Detect which cell encompasses the target text, then output its [X, Y] center coordinate. 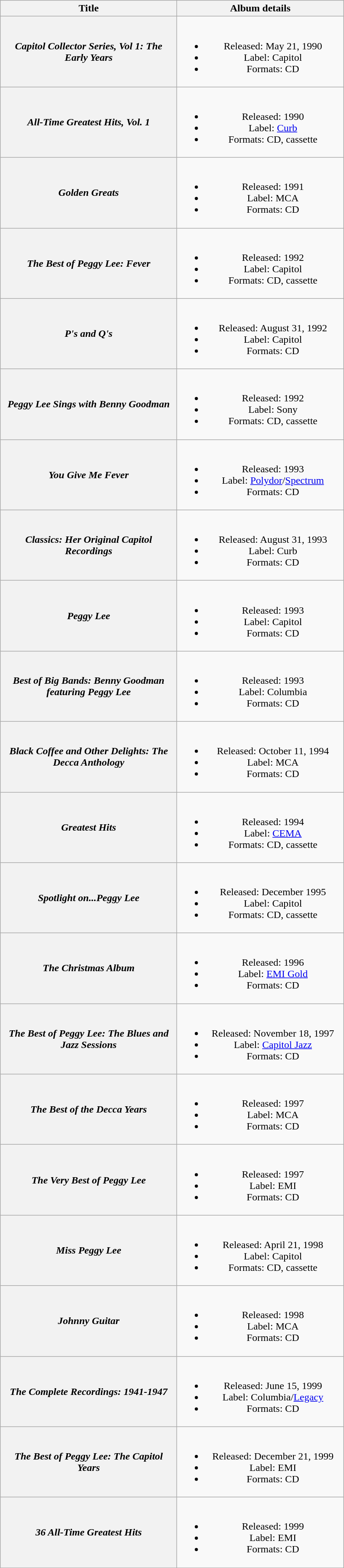
Released: May 21, 1990Label: CapitolFormats: CD [261, 51]
Released: 1997Label: EMIFormats: CD [261, 1180]
Released: 1999Label: EMIFormats: CD [261, 1532]
Released: 1992Label: SonyFormats: CD, cassette [261, 404]
Released: 1990Label: CurbFormats: CD, cassette [261, 122]
Classics: Her Original Capitol Recordings [89, 545]
Golden Greats [89, 192]
The Christmas Album [89, 968]
Capitol Collector Series, Vol 1: The Early Years [89, 51]
Released: December 21, 1999Label: EMIFormats: CD [261, 1462]
Released: December 1995Label: CapitolFormats: CD, cassette [261, 898]
The Best of the Decca Years [89, 1109]
Album details [261, 8]
The Best of Peggy Lee: Fever [89, 263]
Released: June 15, 1999Label: Columbia/LegacyFormats: CD [261, 1391]
The Best of Peggy Lee: The Blues and Jazz Sessions [89, 1039]
The Complete Recordings: 1941-1947 [89, 1391]
Greatest Hits [89, 827]
Peggy Lee Sings with Benny Goodman [89, 404]
Released: 1996Label: EMI GoldFormats: CD [261, 968]
Released: 1993Label: CapitolFormats: CD [261, 615]
Peggy Lee [89, 615]
Black Coffee and Other Delights: The Decca Anthology [89, 756]
The Very Best of Peggy Lee [89, 1180]
Spotlight on...Peggy Lee [89, 898]
Released: April 21, 1998Label: CapitolFormats: CD, cassette [261, 1250]
Best of Big Bands: Benny Goodman featuring Peggy Lee [89, 686]
Released: August 31, 1993Label: CurbFormats: CD [261, 545]
36 All-Time Greatest Hits [89, 1532]
Released: 1993Label: Polydor/SpectrumFormats: CD [261, 474]
Released: November 18, 1997Label: Capitol JazzFormats: CD [261, 1039]
P's and Q's [89, 333]
Released: 1992Label: CapitolFormats: CD, cassette [261, 263]
Released: 1993Label: ColumbiaFormats: CD [261, 686]
Title [89, 8]
Released: 1991Label: MCAFormats: CD [261, 192]
Miss Peggy Lee [89, 1250]
Released: 1997Label: MCAFormats: CD [261, 1109]
Released: August 31, 1992Label: CapitolFormats: CD [261, 333]
The Best of Peggy Lee: The Capitol Years [89, 1462]
Released: 1998Label: MCAFormats: CD [261, 1321]
Released: 1994Label: CEMAFormats: CD, cassette [261, 827]
You Give Me Fever [89, 474]
Released: October 11, 1994Label: MCAFormats: CD [261, 756]
Johnny Guitar [89, 1321]
All-Time Greatest Hits, Vol. 1 [89, 122]
